Provide the [x, y] coordinate of the cell's center where the given text is located.  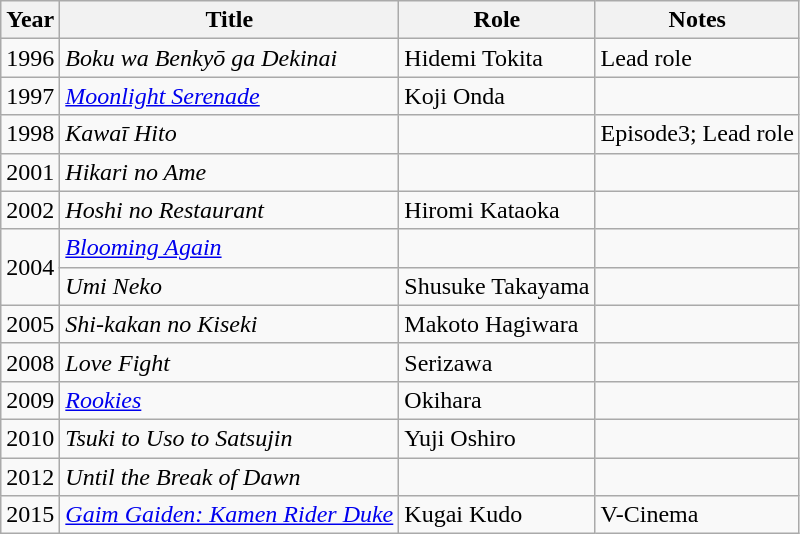
Title [230, 20]
Koji Onda [497, 96]
Tsuki to Uso to Satsujin [230, 438]
Role [497, 20]
Episode3; Lead role [697, 134]
Hoshi no Restaurant [230, 210]
Shusuke Takayama [497, 286]
Hidemi Tokita [497, 58]
2008 [30, 362]
Blooming Again [230, 248]
Hikari no Ame [230, 172]
Kawaī Hito [230, 134]
Year [30, 20]
Gaim Gaiden: Kamen Rider Duke [230, 515]
Lead role [697, 58]
Makoto Hagiwara [497, 324]
2001 [30, 172]
1996 [30, 58]
2005 [30, 324]
Yuji Oshiro [497, 438]
1997 [30, 96]
Serizawa [497, 362]
Hiromi Kataoka [497, 210]
Kugai Kudo [497, 515]
Umi Neko [230, 286]
Moonlight Serenade [230, 96]
Until the Break of Dawn [230, 477]
2004 [30, 267]
Love Fight [230, 362]
2009 [30, 400]
Notes [697, 20]
2002 [30, 210]
Rookies [230, 400]
V-Cinema [697, 515]
2010 [30, 438]
2015 [30, 515]
1998 [30, 134]
Okihara [497, 400]
2012 [30, 477]
Boku wa Benkyō ga Dekinai [230, 58]
Shi-kakan no Kiseki [230, 324]
